Scan for the cell matching the given text and deliver its [X, Y] coordinate at center. 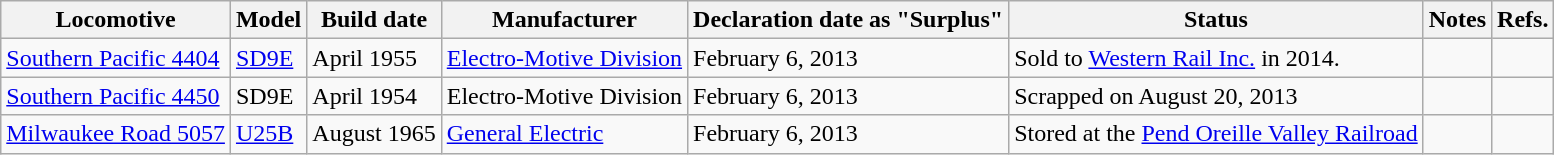
Sold to Western Rail Inc. in 2014. [1216, 58]
Status [1216, 20]
Milwaukee Road 5057 [116, 134]
Build date [374, 20]
Southern Pacific 4404 [116, 58]
Manufacturer [564, 20]
Notes [1457, 20]
Stored at the Pend Oreille Valley Railroad [1216, 134]
Refs. [1523, 20]
Model [268, 20]
April 1954 [374, 96]
August 1965 [374, 134]
April 1955 [374, 58]
Declaration date as "Surplus" [848, 20]
U25B [268, 134]
General Electric [564, 134]
Southern Pacific 4450 [116, 96]
Locomotive [116, 20]
Scrapped on August 20, 2013 [1216, 96]
